Locate the cell with the specified text and output its [X, Y] center coordinate. 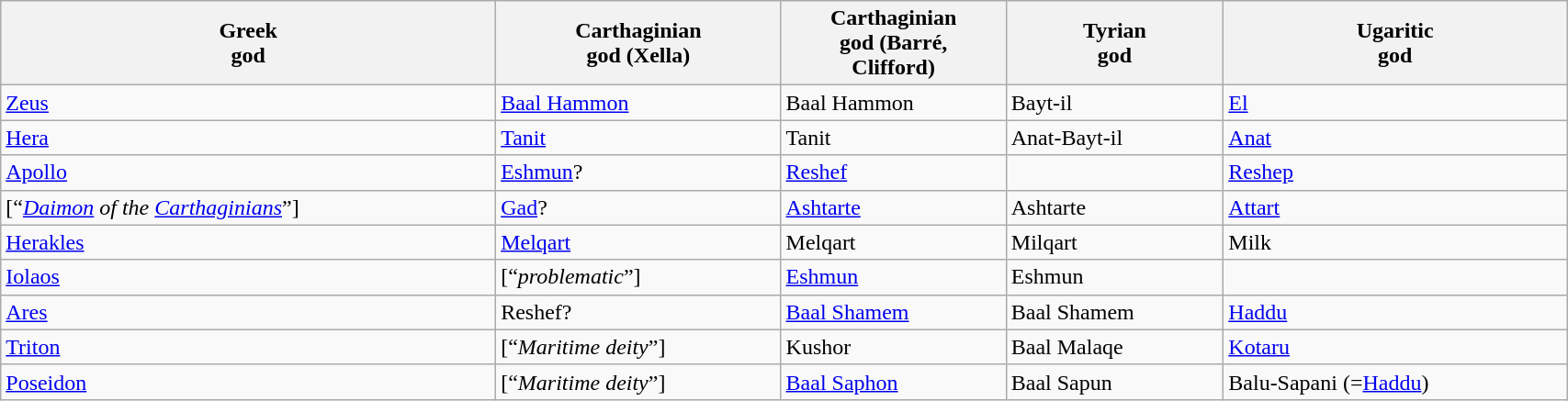
Milqart [1115, 242]
Eshmun? [638, 173]
Kotaru [1395, 347]
Poseidon [248, 382]
Anat-Bayt-il [1115, 138]
Zeus [248, 103]
El [1395, 103]
Greekgod [248, 43]
Reshef [893, 173]
Baal Saphon [893, 382]
Milk [1395, 242]
Reshef? [638, 312]
Baal Sapun [1115, 382]
Ugariticgod [1395, 43]
Kushor [893, 347]
Baal Malaqe [1115, 347]
Carthaginiangod (Xella) [638, 43]
Carthaginiangod (Barré,Clifford) [893, 43]
Reshep [1395, 173]
Balu-Sapani (=Haddu) [1395, 382]
Triton [248, 347]
Apollo [248, 173]
[“problematic”] [638, 277]
Hera [248, 138]
Attart [1395, 207]
Tyriangod [1115, 43]
Herakles [248, 242]
Gad? [638, 207]
[“Daimon of the Carthaginians”] [248, 207]
Anat [1395, 138]
Ares [248, 312]
Bayt-il [1115, 103]
Iolaos [248, 277]
Haddu [1395, 312]
